Search for the cell housing the specified text and yield its (X, Y) center coordinate. 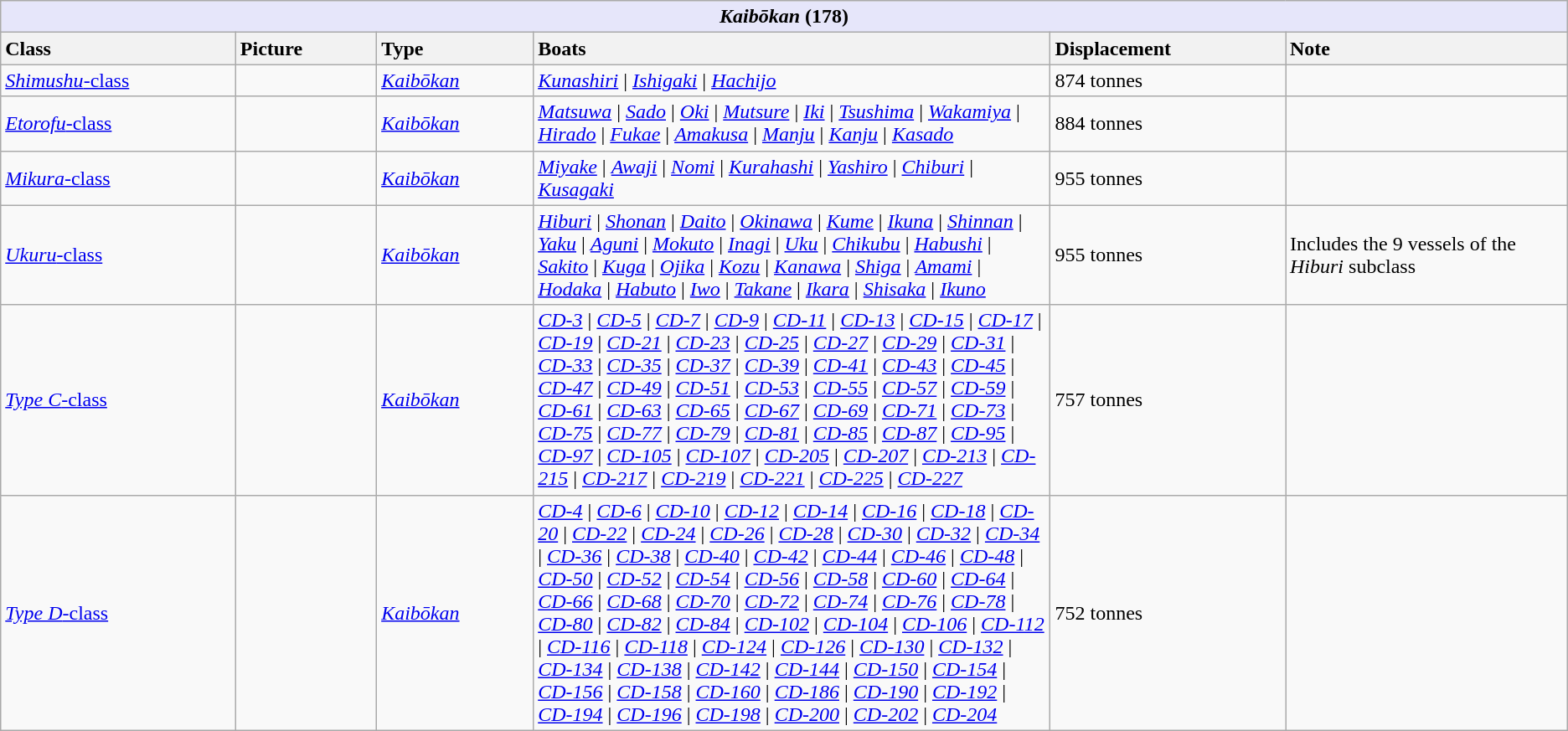
Type C-class (119, 400)
Etorofu-class (119, 124)
Picture (306, 49)
884 tonnes (1168, 124)
Includes the 9 vessels of the Hiburi subclass (1426, 255)
874 tonnes (1168, 80)
Kunashiri | Ishigaki | Hachijo (792, 80)
Type (456, 49)
Miyake | Awaji | Nomi | Kurahashi | Yashiro | Chiburi | Kusagaki (792, 178)
Class (119, 49)
757 tonnes (1168, 400)
Mikura-class (119, 178)
Ukuru-class (119, 255)
Boats (792, 49)
Matsuwa | Sado | Oki | Mutsure | Iki | Tsushima | Wakamiya | Hirado | Fukae | Amakusa | Manju | Kanju | Kasado (792, 124)
Note (1426, 49)
Type D-class (119, 613)
752 tonnes (1168, 613)
Shimushu-class (119, 80)
Displacement (1168, 49)
Kaibōkan (178) (784, 17)
